Return [X, Y] of the center of cell containing provided text 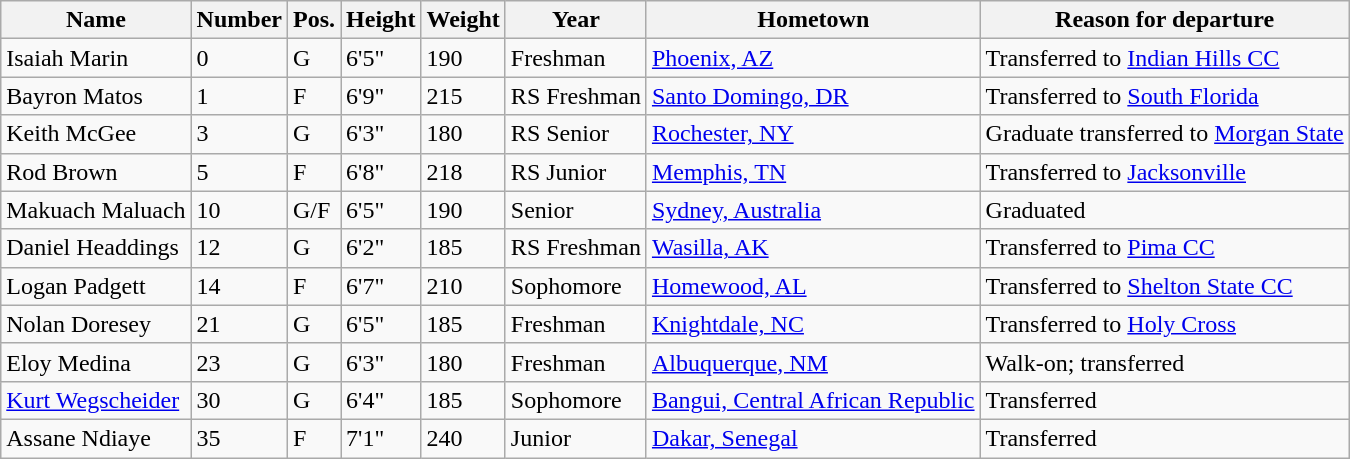
Makuach Maluach [96, 210]
Albuquerque, NM [813, 362]
218 [463, 172]
Senior [576, 210]
1 [239, 96]
Memphis, TN [813, 172]
Kurt Wegscheider [96, 400]
Homewood, AL [813, 286]
10 [239, 210]
Reason for departure [1164, 20]
12 [239, 248]
Height [381, 20]
Hometown [813, 20]
Dakar, Senegal [813, 438]
Rod Brown [96, 172]
14 [239, 286]
Assane Ndiaye [96, 438]
Name [96, 20]
Weight [463, 20]
Bangui, Central African Republic [813, 400]
Graduated [1164, 210]
Junior [576, 438]
23 [239, 362]
Transferred to South Florida [1164, 96]
Daniel Headdings [96, 248]
Transferred to Shelton State CC [1164, 286]
Knightdale, NC [813, 324]
6'4" [381, 400]
Bayron Matos [96, 96]
Santo Domingo, DR [813, 96]
6'9" [381, 96]
Nolan Doresey [96, 324]
Eloy Medina [96, 362]
Pos. [314, 20]
7'1" [381, 438]
Year [576, 20]
35 [239, 438]
6'8" [381, 172]
Transferred to Holy Cross [1164, 324]
215 [463, 96]
240 [463, 438]
Phoenix, AZ [813, 58]
Keith McGee [96, 134]
Rochester, NY [813, 134]
G/F [314, 210]
3 [239, 134]
0 [239, 58]
6'7" [381, 286]
Wasilla, AK [813, 248]
21 [239, 324]
Logan Padgett [96, 286]
RS Senior [576, 134]
Transferred to Indian Hills CC [1164, 58]
Graduate transferred to Morgan State [1164, 134]
Transferred to Pima CC [1164, 248]
6'2" [381, 248]
5 [239, 172]
Number [239, 20]
Walk-on; transferred [1164, 362]
210 [463, 286]
30 [239, 400]
Transferred to Jacksonville [1164, 172]
Sydney, Australia [813, 210]
RS Junior [576, 172]
Isaiah Marin [96, 58]
